Provide the (x, y) coordinate of the cell's center where the given text is located.  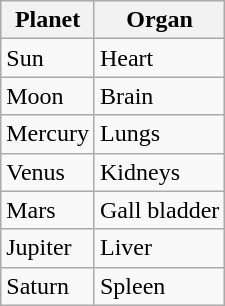
Liver (159, 248)
Mercury (48, 134)
Gall bladder (159, 210)
Spleen (159, 286)
Planet (48, 20)
Jupiter (48, 248)
Sun (48, 58)
Brain (159, 96)
Venus (48, 172)
Lungs (159, 134)
Saturn (48, 286)
Moon (48, 96)
Organ (159, 20)
Kidneys (159, 172)
Heart (159, 58)
Mars (48, 210)
